Detect which cell encompasses the target text, then output its (X, Y) center coordinate. 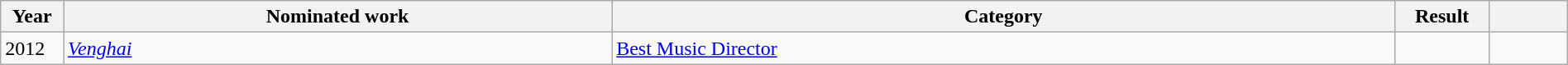
Nominated work (337, 17)
Best Music Director (1004, 48)
Result (1442, 17)
2012 (32, 48)
Category (1004, 17)
Year (32, 17)
Venghai (337, 48)
